Output the (x, y) coordinate of the center of the cell containing the given text.  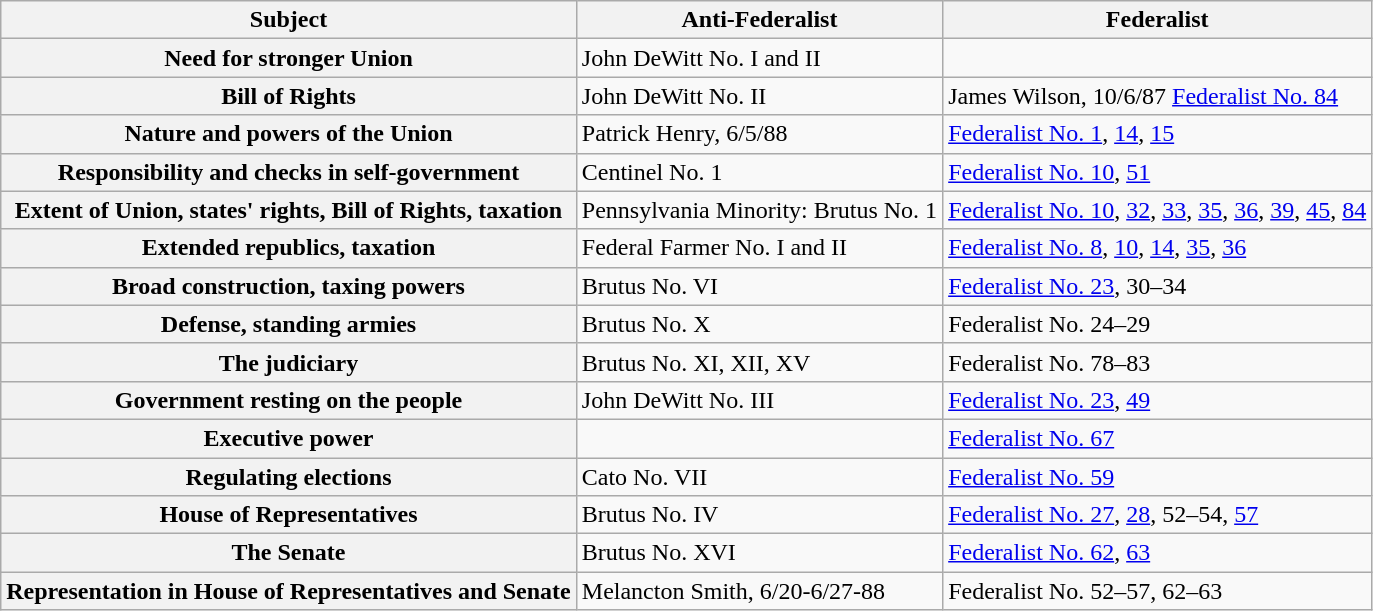
Federalist No. 78–83 (1158, 362)
Pennsylvania Minority: Brutus No. 1 (759, 210)
Federalist (1158, 20)
Melancton Smith, 6/20-6/27-88 (759, 591)
Regulating elections (289, 477)
Centinel No. 1 (759, 172)
The judiciary (289, 362)
Brutus No. IV (759, 515)
Brutus No. XVI (759, 553)
Federalist No. 67 (1158, 438)
Federalist No. 52–57, 62–63 (1158, 591)
Need for stronger Union (289, 58)
Patrick Henry, 6/5/88 (759, 134)
Federalist No. 59 (1158, 477)
Federalist No. 23, 30–34 (1158, 286)
James Wilson, 10/6/87 Federalist No. 84 (1158, 96)
Federalist No. 23, 49 (1158, 400)
Federalist No. 8, 10, 14, 35, 36 (1158, 248)
Bill of Rights (289, 96)
Federalist No. 10, 51 (1158, 172)
Federalist No. 62, 63 (1158, 553)
Extended republics, taxation (289, 248)
Federalist No. 24–29 (1158, 324)
Executive power (289, 438)
Government resting on the people (289, 400)
House of Representatives (289, 515)
Defense, standing armies (289, 324)
Responsibility and checks in self-government (289, 172)
Representation in House of Representatives and Senate (289, 591)
Federalist No. 27, 28, 52–54, 57 (1158, 515)
John DeWitt No. III (759, 400)
The Senate (289, 553)
Federal Farmer No. I and II (759, 248)
Anti-Federalist (759, 20)
Federalist No. 10, 32, 33, 35, 36, 39, 45, 84 (1158, 210)
John DeWitt No. I and II (759, 58)
Cato No. VII (759, 477)
Extent of Union, states' rights, Bill of Rights, taxation (289, 210)
Brutus No. VI (759, 286)
Brutus No. XI, XII, XV (759, 362)
Federalist No. 1, 14, 15 (1158, 134)
Nature and powers of the Union (289, 134)
Subject (289, 20)
John DeWitt No. II (759, 96)
Brutus No. X (759, 324)
Broad construction, taxing powers (289, 286)
